Find where the given text appears and provide that cell's center as [X, Y] coordinate. 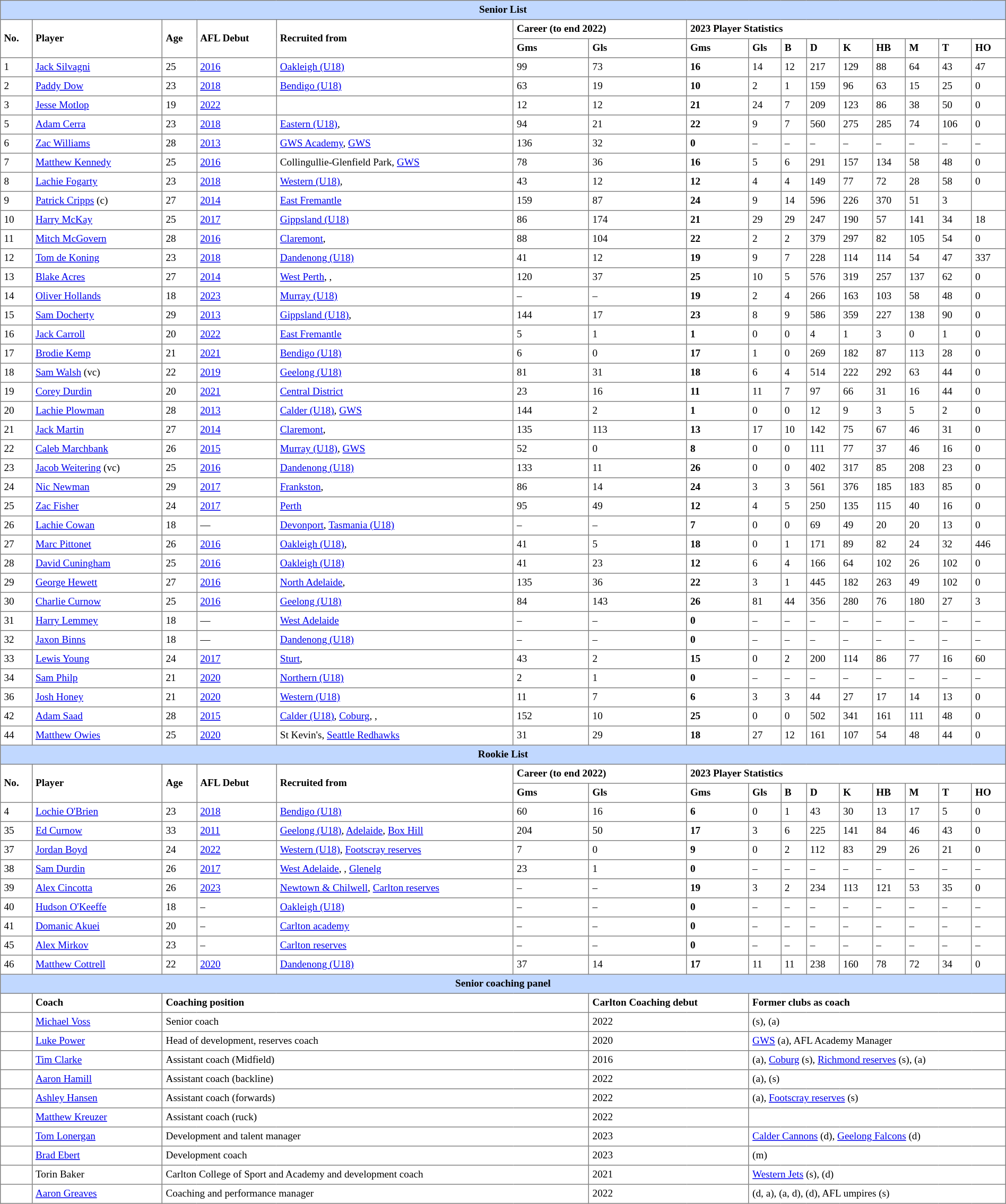
(m) [877, 1156]
Jacob Weitering (vc) [97, 468]
Lochie O'Brien [97, 812]
Nic Newman [97, 487]
107 [856, 736]
GWS (a), AFL Academy Manager [877, 1041]
250 [823, 507]
76 [889, 602]
39 [16, 888]
Gippsland (U18), [395, 316]
Alex Cincotta [97, 888]
317 [856, 468]
David Cuningham [97, 564]
297 [856, 239]
94 [551, 125]
596 [823, 201]
Devonport, Tasmania (U18) [395, 526]
104 [638, 239]
560 [823, 125]
95 [551, 507]
Lachie Plowman [97, 411]
Oliver Hollands [97, 296]
Mitch McGovern [97, 239]
Jordan Boyd [97, 850]
51 [922, 201]
66 [856, 392]
Calder (U18), Coburg, , [395, 717]
292 [889, 373]
Zac Williams [97, 144]
Murray (U18), GWS [395, 449]
North Adelaide, [395, 583]
75 [856, 430]
St Kevin's, Seattle Redhawks [395, 736]
Central District [395, 392]
143 [638, 602]
Coaching position [376, 1003]
275 [856, 125]
Development coach [376, 1156]
Hudson O'Keeffe [97, 908]
Calder Cannons (d), Geelong Falcons (d) [877, 1137]
99 [551, 67]
Western Jets (s), (d) [877, 1175]
Matthew Cottrell [97, 965]
319 [856, 277]
Harry Lemmey [97, 621]
171 [823, 545]
Jack Martin [97, 430]
112 [823, 850]
138 [922, 316]
Senior coaching panel [503, 984]
Head of development, reserves coach [376, 1041]
53 [922, 888]
West Perth, , [395, 277]
209 [823, 106]
Sturt, [395, 659]
Sam Docherty [97, 316]
376 [856, 487]
247 [823, 220]
257 [889, 277]
Senior coach [376, 1022]
Assistant coach (forwards) [376, 1098]
Development and talent manager [376, 1137]
174 [638, 220]
2019 [237, 373]
359 [856, 316]
Jack Silvagni [97, 67]
73 [638, 67]
Gippsland (U18) [395, 220]
Alex Mirkov [97, 946]
62 [955, 277]
Collingullie-Glenfield Park, GWS [395, 163]
379 [823, 239]
225 [823, 831]
Calder (U18), GWS [395, 411]
120 [551, 277]
Matthew Owies [97, 736]
105 [922, 239]
514 [823, 373]
402 [823, 468]
Brad Ebert [97, 1156]
West Adelaide, , Glenelg [395, 869]
337 [988, 258]
356 [823, 602]
160 [856, 965]
(d, a), (a, d), (d), AFL umpires (s) [877, 1194]
Tom de Koning [97, 258]
Northern (U18) [395, 678]
115 [889, 507]
190 [856, 220]
Tom Lonergan [97, 1137]
Charlie Curnow [97, 602]
42 [16, 717]
Jack Carroll [97, 335]
121 [889, 888]
157 [856, 163]
446 [988, 545]
Matthew Kreuzer [97, 1118]
123 [856, 106]
Western (U18) [395, 697]
Caleb Marchbank [97, 449]
Domanic Akuei [97, 927]
208 [922, 468]
227 [889, 316]
Coaching and performance manager [376, 1194]
134 [889, 163]
Carlton Coaching debut [669, 1003]
Lewis Young [97, 659]
280 [856, 602]
285 [889, 125]
Harry McKay [97, 220]
Western (U18), [395, 182]
Aaron Hamill [97, 1079]
226 [856, 201]
222 [856, 373]
Geelong (U18), Adelaide, Box Hill [395, 831]
Assistant coach (backline) [376, 1079]
Jaxon Binns [97, 640]
166 [823, 564]
217 [823, 67]
234 [823, 888]
Lachie Fogarty [97, 182]
Jesse Motlop [97, 106]
163 [856, 296]
45 [16, 946]
291 [823, 163]
Adam Cerra [97, 125]
74 [922, 125]
Newtown & Chilwell, Carlton reserves [395, 888]
Josh Honey [97, 697]
269 [823, 354]
185 [889, 487]
Sam Walsh (vc) [97, 373]
Assistant coach (ruck) [376, 1118]
149 [823, 182]
238 [823, 965]
(a), Coburg (s), Richmond reserves (s), (a) [877, 1060]
Sam Durdin [97, 869]
2011 [237, 831]
Perth [395, 507]
69 [823, 526]
Oakleigh (U18), [395, 545]
97 [823, 392]
Corey Durdin [97, 392]
Patrick Cripps (c) [97, 201]
57 [889, 220]
183 [922, 487]
Rookie List [503, 755]
Coach [97, 1003]
576 [823, 277]
Blake Acres [97, 277]
90 [955, 316]
266 [823, 296]
341 [856, 717]
129 [856, 67]
GWS Academy, GWS [395, 144]
561 [823, 487]
263 [889, 583]
136 [551, 144]
Luke Power [97, 1041]
52 [551, 449]
Lachie Cowan [97, 526]
370 [889, 201]
Carlton reserves [395, 946]
106 [955, 125]
89 [856, 545]
103 [889, 296]
67 [889, 430]
(s), (a) [877, 1022]
Frankston, [395, 487]
Adam Saad [97, 717]
Tim Clarke [97, 1060]
Former clubs as coach [877, 1003]
228 [823, 258]
Matthew Kennedy [97, 163]
West Adelaide [395, 621]
96 [856, 86]
(a), (s) [877, 1079]
200 [823, 659]
502 [823, 717]
Brodie Kemp [97, 354]
Aaron Greaves [97, 1194]
(a), Footscray reserves (s) [877, 1098]
Zac Fisher [97, 507]
586 [823, 316]
83 [856, 850]
180 [922, 602]
142 [823, 430]
Marc Pittonet [97, 545]
Michael Voss [97, 1022]
George Hewett [97, 583]
Western (U18), Footscray reserves [395, 850]
204 [551, 831]
Ed Curnow [97, 831]
Paddy Dow [97, 86]
Ashley Hansen [97, 1098]
Carlton academy [395, 927]
Carlton College of Sport and Academy and development coach [376, 1175]
Senior List [503, 10]
152 [551, 717]
Eastern (U18), [395, 125]
Sam Philp [97, 678]
133 [551, 468]
137 [922, 277]
Murray (U18) [395, 296]
Assistant coach (Midfield) [376, 1060]
Torin Baker [97, 1175]
445 [823, 583]
